Extract the [X, Y] coordinate from the center of the cell holding the provided text.  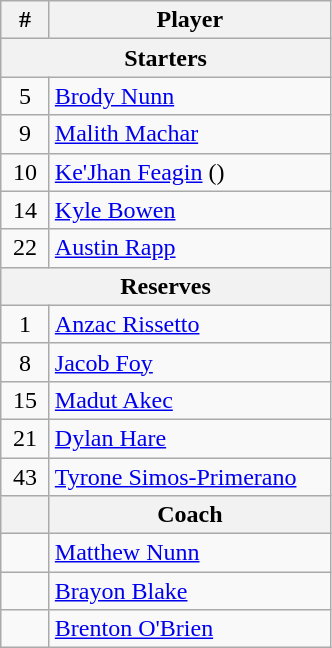
10 [26, 172]
# [26, 20]
8 [26, 362]
Dylan Hare [190, 438]
Matthew Nunn [190, 553]
22 [26, 248]
43 [26, 477]
Malith Machar [190, 134]
Coach [190, 515]
Tyrone Simos-Primerano [190, 477]
Anzac Rissetto [190, 324]
Kyle Bowen [190, 210]
Madut Akec [190, 400]
Austin Rapp [190, 248]
Reserves [166, 286]
Brenton O'Brien [190, 629]
Starters [166, 58]
21 [26, 438]
5 [26, 96]
14 [26, 210]
Brody Nunn [190, 96]
Player [190, 20]
Brayon Blake [190, 591]
9 [26, 134]
Jacob Foy [190, 362]
15 [26, 400]
Ke'Jhan Feagin () [190, 172]
1 [26, 324]
